Return [x, y] of the center of cell containing provided text 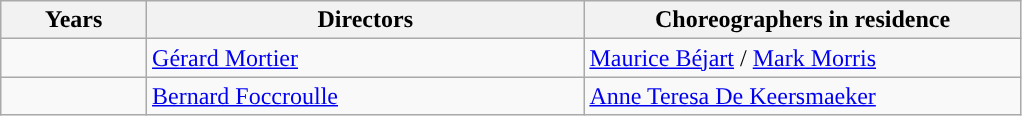
Directors [366, 20]
Years [74, 20]
Gérard Mortier [366, 58]
Maurice Béjart / Mark Morris [802, 58]
Choreographers in residence [802, 20]
Anne Teresa De Keersmaeker [802, 96]
Bernard Foccroulle [366, 96]
